Scan for the cell matching the given text and deliver its (x, y) coordinate at center. 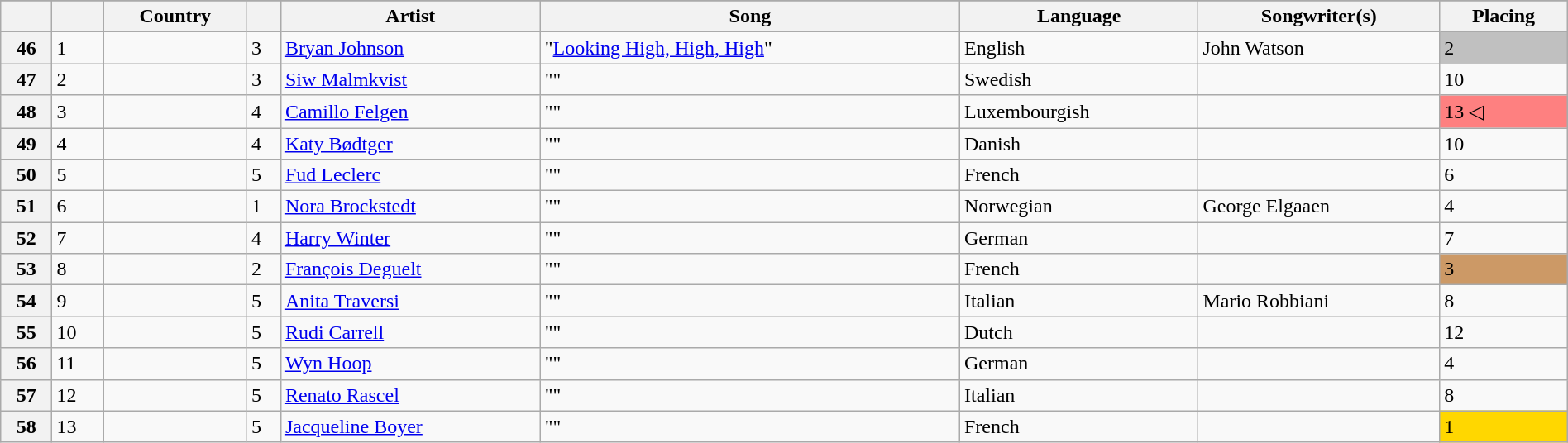
13 ◁ (1503, 112)
Siw Malmkvist (410, 79)
Swedish (1078, 79)
51 (26, 207)
9 (78, 301)
13 (78, 426)
Dutch (1078, 332)
Language (1078, 17)
François Deguelt (410, 269)
Songwriter(s) (1319, 17)
George Elgaaen (1319, 207)
47 (26, 79)
Placing (1503, 17)
Nora Brockstedt (410, 207)
56 (26, 364)
Luxembourgish (1078, 112)
"Looking High, High, High" (749, 48)
48 (26, 112)
Danish (1078, 143)
53 (26, 269)
57 (26, 395)
49 (26, 143)
Mario Robbiani (1319, 301)
55 (26, 332)
Fud Leclerc (410, 175)
11 (78, 364)
Katy Bødtger (410, 143)
English (1078, 48)
Wyn Hoop (410, 364)
John Watson (1319, 48)
Anita Traversi (410, 301)
Country (175, 17)
Harry Winter (410, 238)
Song (749, 17)
Norwegian (1078, 207)
54 (26, 301)
46 (26, 48)
Artist (410, 17)
Jacqueline Boyer (410, 426)
52 (26, 238)
58 (26, 426)
Camillo Felgen (410, 112)
Bryan Johnson (410, 48)
Rudi Carrell (410, 332)
Renato Rascel (410, 395)
50 (26, 175)
